Provide the [X, Y] coordinate of the cell's center where the given text is located.  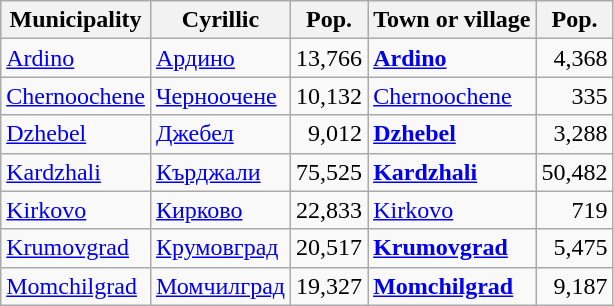
719 [574, 210]
20,517 [330, 248]
9,012 [330, 134]
Кърджали [220, 172]
5,475 [574, 248]
9,187 [574, 286]
Момчилград [220, 286]
Ардино [220, 58]
Крумовград [220, 248]
Municipality [76, 20]
50,482 [574, 172]
4,368 [574, 58]
Джебел [220, 134]
3,288 [574, 134]
Cyrillic [220, 20]
335 [574, 96]
13,766 [330, 58]
Кирково [220, 210]
19,327 [330, 286]
22,833 [330, 210]
Town or village [452, 20]
10,132 [330, 96]
75,525 [330, 172]
Черноочене [220, 96]
